From the cell containing the given text, extract its center point as [X, Y] coordinate. 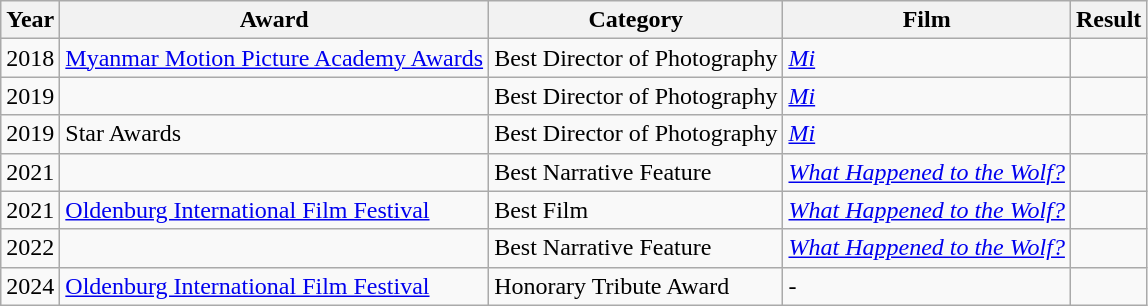
Best Film [636, 210]
Category [636, 20]
Honorary Tribute Award [636, 286]
Award [274, 20]
- [926, 286]
Result [1108, 20]
2024 [30, 286]
Film [926, 20]
Year [30, 20]
Star Awards [274, 134]
2022 [30, 248]
Myanmar Motion Picture Academy Awards [274, 58]
2018 [30, 58]
